Search for the cell housing the specified text and yield its [X, Y] center coordinate. 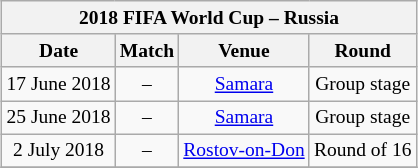
Date [58, 50]
Match [146, 50]
2 July 2018 [58, 150]
25 June 2018 [58, 118]
17 June 2018 [58, 84]
Round [362, 50]
Round of 16 [362, 150]
Venue [244, 50]
2018 FIFA World Cup – Russia [209, 18]
Rostov-on-Don [244, 150]
